Return (x, y) of the center of cell containing provided text 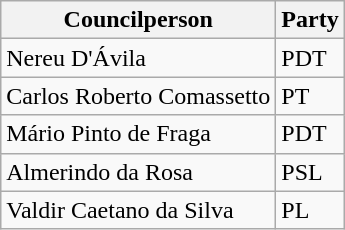
PL (310, 210)
Carlos Roberto Comassetto (138, 96)
Councilperson (138, 20)
Mário Pinto de Fraga (138, 134)
Party (310, 20)
PT (310, 96)
Almerindo da Rosa (138, 172)
Nereu D'Ávila (138, 58)
PSL (310, 172)
Valdir Caetano da Silva (138, 210)
